Find where the given text appears and provide that cell's center as [x, y] coordinate. 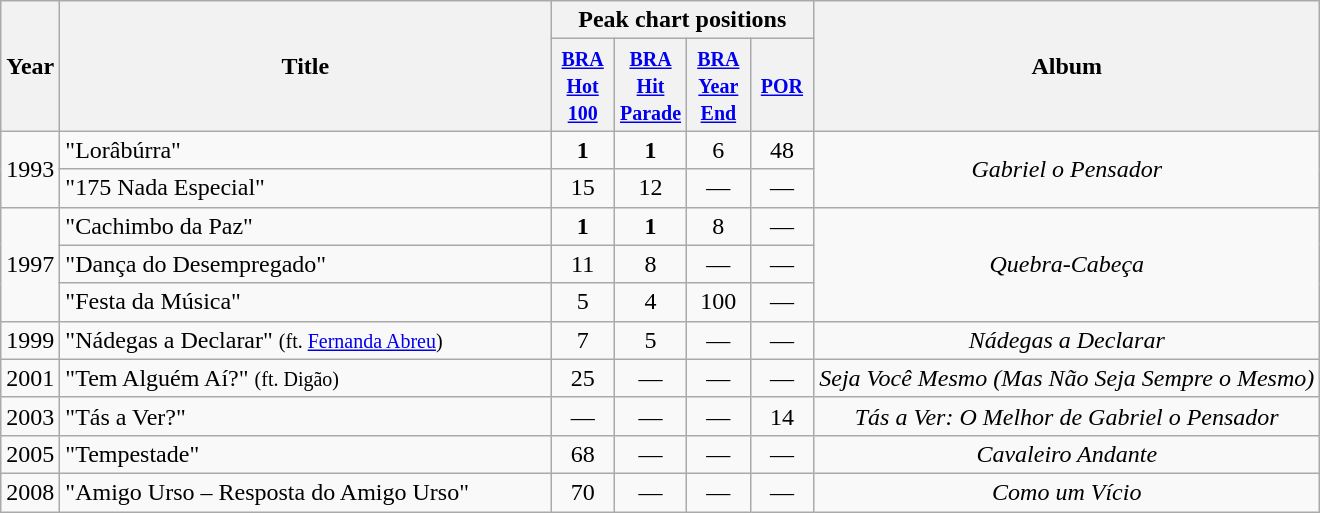
"Dança do Desempregado" [306, 264]
"Tás a Ver?" [306, 416]
"Lorâbúrra" [306, 150]
Tás a Ver: O Melhor de Gabriel o Pensador [1067, 416]
1999 [30, 340]
Gabriel o Pensador [1067, 169]
11 [583, 264]
2001 [30, 378]
7 [583, 340]
Como um Vício [1067, 492]
"Amigo Urso – Resposta do Amigo Urso" [306, 492]
25 [583, 378]
"175 Nada Especial" [306, 188]
70 [583, 492]
14 [782, 416]
Year [30, 66]
Quebra-Cabeça [1067, 264]
"Tempestade" [306, 454]
BRA Year End [719, 85]
2003 [30, 416]
2008 [30, 492]
"Cachimbo da Paz" [306, 226]
Peak chart positions [682, 20]
2005 [30, 454]
4 [650, 302]
Nádegas a Declarar [1067, 340]
Cavaleiro Andante [1067, 454]
Seja Você Mesmo (Mas Não Seja Sempre o Mesmo) [1067, 378]
1993 [30, 169]
15 [583, 188]
"Nádegas a Declarar" (ft. Fernanda Abreu) [306, 340]
48 [782, 150]
Album [1067, 66]
100 [719, 302]
BRA Hot 100 [583, 85]
POR [782, 85]
Title [306, 66]
"Festa da Música" [306, 302]
6 [719, 150]
BRA Hit Parade [650, 85]
12 [650, 188]
68 [583, 454]
1997 [30, 264]
"Tem Alguém Aí?" (ft. Digão) [306, 378]
